Capture the cell that displays the provided text and extract its (X, Y) central coordinate. 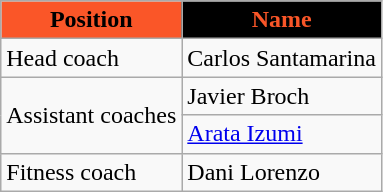
Name (282, 20)
Javier Broch (282, 96)
Dani Lorenzo (282, 172)
Head coach (92, 58)
Position (92, 20)
Arata Izumi (282, 134)
Carlos Santamarina (282, 58)
Assistant coaches (92, 115)
Fitness coach (92, 172)
